Identify which cell holds the provided text, then report its [x, y] central coordinate. 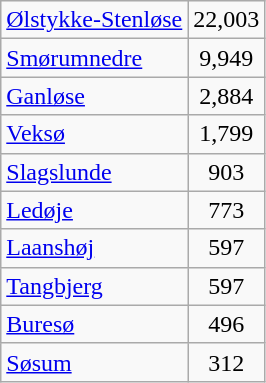
Søsum [94, 362]
312 [226, 362]
1,799 [226, 134]
Tangbjerg [94, 286]
Veksø [94, 134]
496 [226, 324]
Smørumnedre [94, 58]
Ganløse [94, 96]
Slagslunde [94, 172]
Laanshøj [94, 248]
Ølstykke-Stenløse [94, 20]
903 [226, 172]
9,949 [226, 58]
2,884 [226, 96]
Ledøje [94, 210]
22,003 [226, 20]
773 [226, 210]
Buresø [94, 324]
